From the cell containing the given text, extract its center point as [X, Y] coordinate. 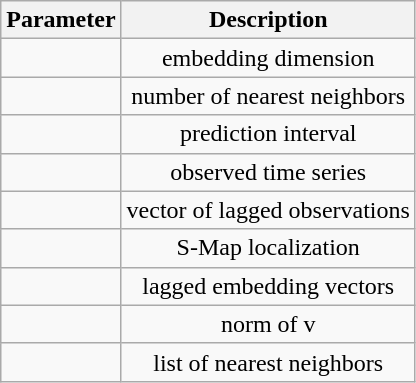
S-Map localization [268, 248]
norm of v [268, 324]
prediction interval [268, 134]
observed time series [268, 172]
lagged embedding vectors [268, 286]
number of nearest neighbors [268, 96]
Description [268, 20]
Parameter [61, 20]
vector of lagged observations [268, 210]
list of nearest neighbors [268, 362]
embedding dimension [268, 58]
